Capture the cell that displays the provided text and extract its (X, Y) central coordinate. 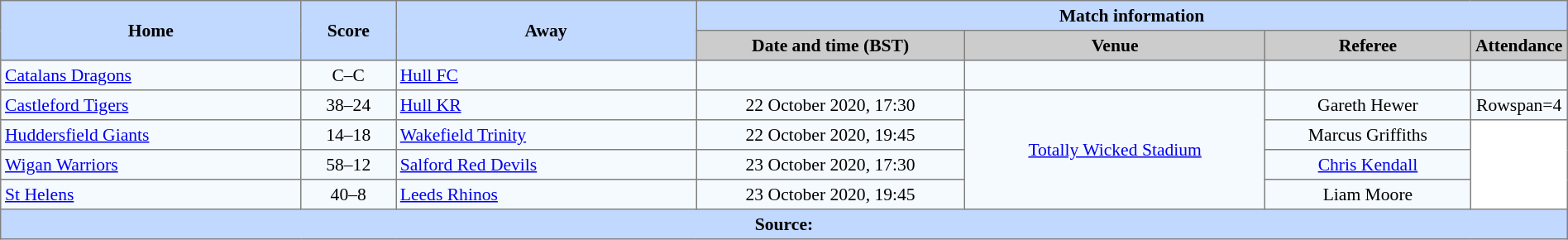
Rowspan=4 (1518, 105)
Score (349, 31)
Wakefield Trinity (546, 135)
Referee (1368, 46)
Away (546, 31)
Hull KR (546, 105)
Castleford Tigers (151, 105)
Leeds Rhinos (546, 194)
Source: (784, 224)
14–18 (349, 135)
23 October 2020, 17:30 (830, 165)
Hull FC (546, 75)
Venue (1115, 46)
Salford Red Devils (546, 165)
Match information (1132, 16)
22 October 2020, 19:45 (830, 135)
Chris Kendall (1368, 165)
Date and time (BST) (830, 46)
Catalans Dragons (151, 75)
23 October 2020, 19:45 (830, 194)
40–8 (349, 194)
22 October 2020, 17:30 (830, 105)
St Helens (151, 194)
Attendance (1518, 46)
Totally Wicked Stadium (1115, 150)
58–12 (349, 165)
Home (151, 31)
Wigan Warriors (151, 165)
Liam Moore (1368, 194)
Huddersfield Giants (151, 135)
Gareth Hewer (1368, 105)
C–C (349, 75)
Marcus Griffiths (1368, 135)
38–24 (349, 105)
